Return [X, Y] of the center of cell containing provided text 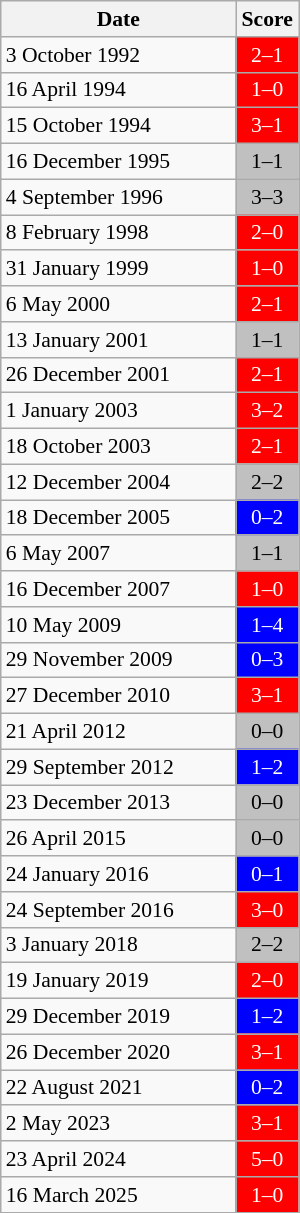
22 August 2021 [118, 1088]
16 April 1994 [118, 90]
26 December 2020 [118, 1052]
29 December 2019 [118, 1017]
3–0 [268, 910]
10 May 2009 [118, 625]
3 January 2018 [118, 945]
26 April 2015 [118, 839]
6 May 2000 [118, 304]
18 October 2003 [118, 447]
15 October 1994 [118, 126]
Date [118, 19]
18 December 2005 [118, 518]
16 March 2025 [118, 1195]
0–1 [268, 874]
23 December 2013 [118, 803]
29 September 2012 [118, 767]
24 September 2016 [118, 910]
3 October 1992 [118, 55]
26 December 2001 [118, 375]
27 December 2010 [118, 696]
29 November 2009 [118, 660]
4 September 1996 [118, 197]
5–0 [268, 1159]
19 January 2019 [118, 981]
13 January 2001 [118, 340]
31 January 1999 [118, 269]
23 April 2024 [118, 1159]
16 December 1995 [118, 162]
3–3 [268, 197]
0–3 [268, 660]
1 January 2003 [118, 411]
1–4 [268, 625]
8 February 1998 [118, 233]
12 December 2004 [118, 482]
6 May 2007 [118, 554]
2 May 2023 [118, 1124]
3–2 [268, 411]
21 April 2012 [118, 732]
24 January 2016 [118, 874]
16 December 2007 [118, 589]
Score [268, 19]
